Provide the (X, Y) coordinate of the cell's center where the given text is located.  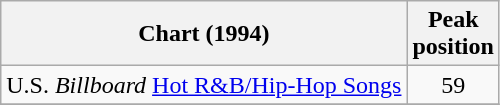
Peakposition (453, 34)
59 (453, 85)
U.S. Billboard Hot R&B/Hip-Hop Songs (204, 85)
Chart (1994) (204, 34)
